Search for the cell housing the specified text and yield its [x, y] center coordinate. 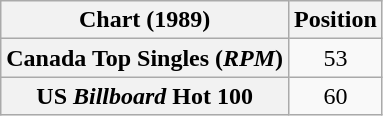
Chart (1989) [145, 20]
US Billboard Hot 100 [145, 96]
53 [336, 58]
Canada Top Singles (RPM) [145, 58]
Position [336, 20]
60 [336, 96]
